Search for the cell housing the specified text and yield its [x, y] center coordinate. 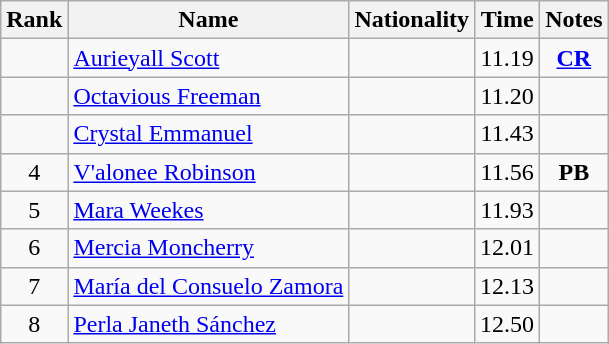
8 [34, 324]
11.43 [508, 134]
Nationality [412, 20]
Octavious Freeman [208, 96]
11.56 [508, 172]
11.93 [508, 210]
7 [34, 286]
Perla Janeth Sánchez [208, 324]
11.20 [508, 96]
4 [34, 172]
PB [574, 172]
12.01 [508, 248]
12.13 [508, 286]
11.19 [508, 58]
Mercia Moncherry [208, 248]
Crystal Emmanuel [208, 134]
María del Consuelo Zamora [208, 286]
V'alonee Robinson [208, 172]
Mara Weekes [208, 210]
Rank [34, 20]
Time [508, 20]
5 [34, 210]
Notes [574, 20]
Aurieyall Scott [208, 58]
12.50 [508, 324]
CR [574, 58]
Name [208, 20]
6 [34, 248]
